From the cell containing the given text, extract its center point as (X, Y) coordinate. 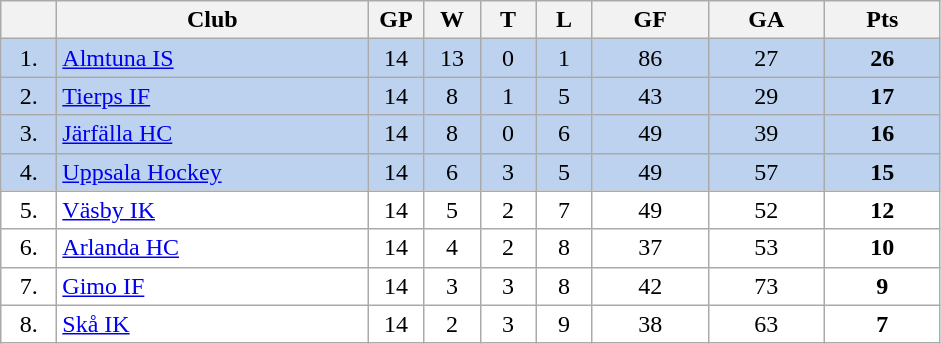
Arlanda HC (212, 248)
38 (650, 324)
43 (650, 96)
2. (29, 96)
Uppsala Hockey (212, 172)
5. (29, 210)
Pts (882, 20)
Tierps IF (212, 96)
Skå IK (212, 324)
39 (766, 134)
Club (212, 20)
W (452, 20)
73 (766, 286)
GA (766, 20)
T (508, 20)
13 (452, 58)
37 (650, 248)
4. (29, 172)
52 (766, 210)
Almtuna IS (212, 58)
1. (29, 58)
Väsby IK (212, 210)
L (564, 20)
8. (29, 324)
57 (766, 172)
4 (452, 248)
86 (650, 58)
10 (882, 248)
Gimo IF (212, 286)
3. (29, 134)
17 (882, 96)
42 (650, 286)
63 (766, 324)
6. (29, 248)
GF (650, 20)
7. (29, 286)
27 (766, 58)
16 (882, 134)
15 (882, 172)
GP (396, 20)
26 (882, 58)
Järfälla HC (212, 134)
12 (882, 210)
53 (766, 248)
29 (766, 96)
